Extract the [x, y] coordinate from the center of the cell holding the provided text.  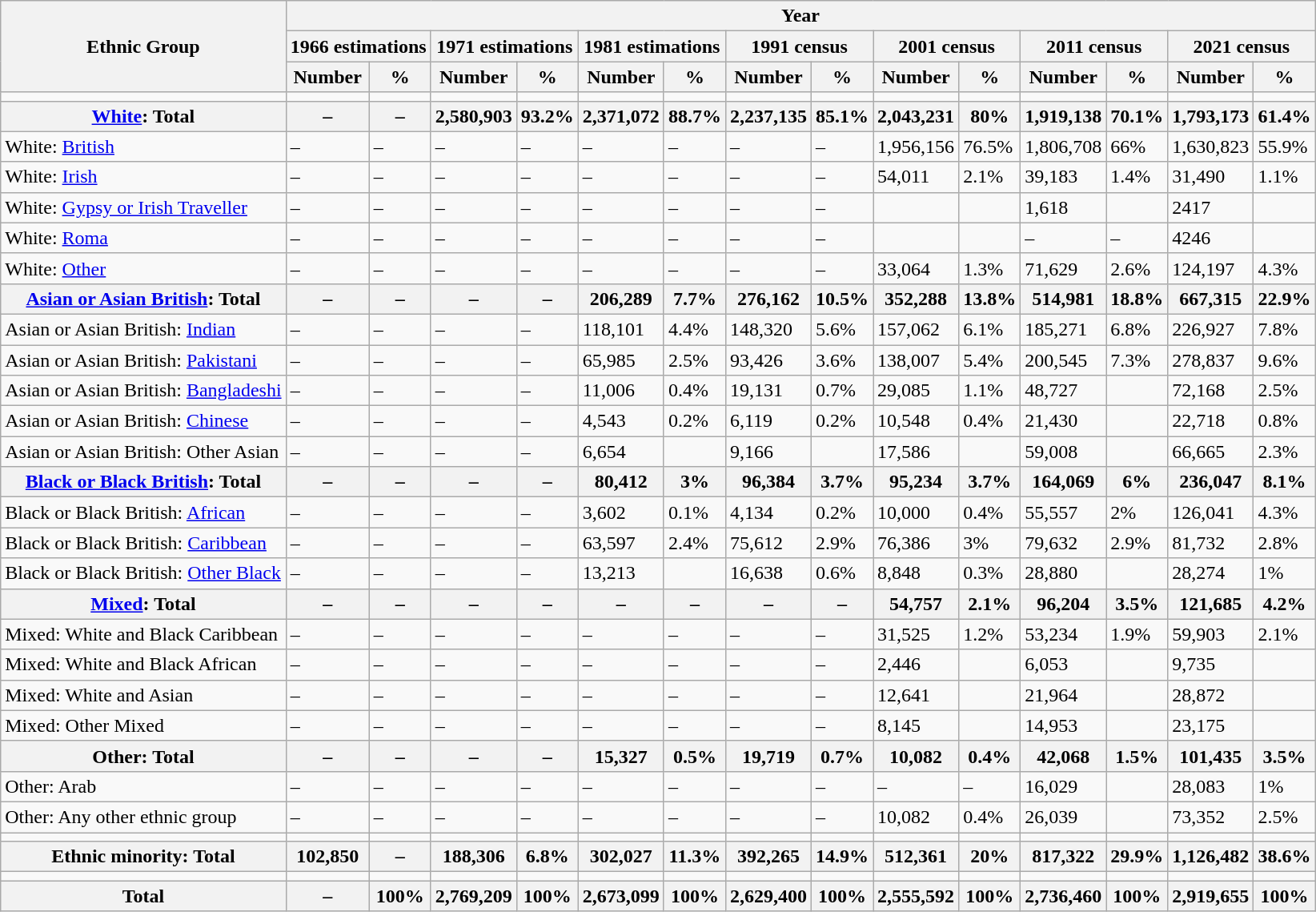
61.4% [1284, 116]
206,289 [621, 299]
1.2% [989, 634]
1.5% [1137, 756]
2,371,072 [621, 116]
157,062 [916, 329]
11.3% [695, 857]
White: Total [143, 116]
33,064 [916, 268]
Black or Black British: Total [143, 482]
102,850 [327, 857]
12,641 [916, 695]
14.9% [842, 857]
80,412 [621, 482]
3,602 [621, 512]
Ethnic minority: Total [143, 857]
70.1% [1137, 116]
7.8% [1284, 329]
2,043,231 [916, 116]
63,597 [621, 543]
392,265 [768, 857]
2,629,400 [768, 896]
59,903 [1210, 634]
14,953 [1063, 725]
80% [989, 116]
236,047 [1210, 482]
1.3% [989, 268]
200,545 [1063, 360]
4.2% [1284, 604]
53,234 [1063, 634]
185,271 [1063, 329]
0.1% [695, 512]
7.7% [695, 299]
White: Other [143, 268]
42,068 [1063, 756]
Mixed: White and Black Caribbean [143, 634]
0.8% [1284, 421]
23,175 [1210, 725]
2,237,135 [768, 116]
Black or Black British: Caribbean [143, 543]
302,027 [621, 857]
76,386 [916, 543]
White: Gypsy or Irish Traveller [143, 207]
81,732 [1210, 543]
38.6% [1284, 857]
65,985 [621, 360]
Asian or Asian British: Total [143, 299]
1,618 [1063, 207]
10,000 [916, 512]
13,213 [621, 573]
118,101 [621, 329]
15,327 [621, 756]
2001 census [947, 46]
11,006 [621, 391]
55.9% [1284, 147]
4,134 [768, 512]
White: British [143, 147]
Black or Black British: Other Black [143, 573]
276,162 [768, 299]
Mixed: White and Asian [143, 695]
2.3% [1284, 452]
28,880 [1063, 573]
124,197 [1210, 268]
96,384 [768, 482]
73,352 [1210, 817]
0.5% [695, 756]
28,274 [1210, 573]
1.4% [1137, 177]
Ethnic Group [143, 46]
76.5% [989, 147]
278,837 [1210, 360]
28,083 [1210, 786]
2.6% [1137, 268]
1991 census [799, 46]
Total [143, 896]
88.7% [695, 116]
2417 [1210, 207]
72,168 [1210, 391]
1,630,823 [1210, 147]
2% [1137, 512]
5.6% [842, 329]
Asian or Asian British: Chinese [143, 421]
Asian or Asian British: Pakistani [143, 360]
1,793,173 [1210, 116]
5.4% [989, 360]
667,315 [1210, 299]
2,446 [916, 665]
39,183 [1063, 177]
13.8% [989, 299]
6,119 [768, 421]
Year [800, 16]
75,612 [768, 543]
22.9% [1284, 299]
21,964 [1063, 695]
79,632 [1063, 543]
9,166 [768, 452]
514,981 [1063, 299]
26,039 [1063, 817]
1.9% [1137, 634]
512,361 [916, 857]
6.1% [989, 329]
93,426 [768, 360]
164,069 [1063, 482]
71,629 [1063, 268]
66,665 [1210, 452]
22,718 [1210, 421]
31,490 [1210, 177]
126,041 [1210, 512]
8.1% [1284, 482]
9.6% [1284, 360]
2.8% [1284, 543]
18.8% [1137, 299]
0.3% [989, 573]
2,580,903 [474, 116]
Mixed: White and Black African [143, 665]
Asian or Asian British: Indian [143, 329]
0.6% [842, 573]
2,673,099 [621, 896]
2011 census [1094, 46]
16,638 [768, 573]
1966 estimations [359, 46]
Mixed: Total [143, 604]
66% [1137, 147]
10.5% [842, 299]
2,919,655 [1210, 896]
2021 census [1242, 46]
4,543 [621, 421]
Black or Black British: African [143, 512]
2.4% [695, 543]
2,555,592 [916, 896]
95,234 [916, 482]
226,927 [1210, 329]
101,435 [1210, 756]
2,736,460 [1063, 896]
10,548 [916, 421]
55,557 [1063, 512]
Mixed: Other Mixed [143, 725]
29.9% [1137, 857]
1971 estimations [504, 46]
19,131 [768, 391]
6,053 [1063, 665]
54,011 [916, 177]
817,322 [1063, 857]
85.1% [842, 116]
8,145 [916, 725]
29,085 [916, 391]
Other: Any other ethnic group [143, 817]
6% [1137, 482]
28,872 [1210, 695]
7.3% [1137, 360]
96,204 [1063, 604]
20% [989, 857]
54,757 [916, 604]
8,848 [916, 573]
31,525 [916, 634]
1,806,708 [1063, 147]
21,430 [1063, 421]
148,320 [768, 329]
Other: Arab [143, 786]
17,586 [916, 452]
White: Roma [143, 238]
138,007 [916, 360]
16,029 [1063, 786]
Other: Total [143, 756]
1,919,138 [1063, 116]
1,126,482 [1210, 857]
1,956,156 [916, 147]
121,685 [1210, 604]
48,727 [1063, 391]
19,719 [768, 756]
352,288 [916, 299]
Asian or Asian British: Other Asian [143, 452]
White: Irish [143, 177]
1981 estimations [652, 46]
4246 [1210, 238]
9,735 [1210, 665]
59,008 [1063, 452]
3.6% [842, 360]
2,769,209 [474, 896]
Asian or Asian British: Bangladeshi [143, 391]
6,654 [621, 452]
188,306 [474, 857]
93.2% [548, 116]
4.4% [695, 329]
